Capture the cell that displays the provided text and extract its [x, y] central coordinate. 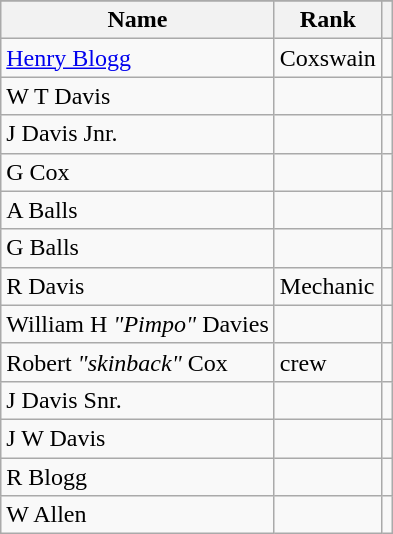
Mechanic [328, 286]
J W Davis [138, 438]
crew [328, 362]
G Balls [138, 248]
William H "Pimpo" Davies [138, 324]
G Cox [138, 172]
J Davis Jnr. [138, 134]
Rank [328, 20]
W T Davis [138, 96]
R Davis [138, 286]
Name [138, 20]
R Blogg [138, 477]
W Allen [138, 515]
Coxswain [328, 58]
Robert "skinback" Cox [138, 362]
A Balls [138, 210]
J Davis Snr. [138, 400]
Henry Blogg [138, 58]
